Extract the [X, Y] coordinate from the center of the cell holding the provided text.  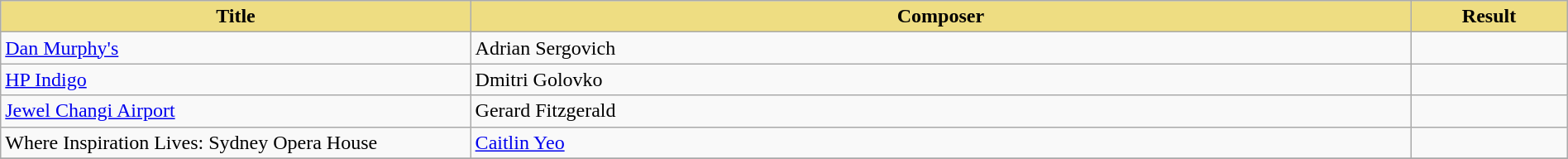
Composer [941, 17]
Gerard Fitzgerald [941, 111]
Result [1489, 17]
Jewel Changi Airport [236, 111]
Where Inspiration Lives: Sydney Opera House [236, 142]
Title [236, 17]
Caitlin Yeo [941, 142]
Dmitri Golovko [941, 79]
Adrian Sergovich [941, 48]
Dan Murphy's [236, 48]
HP Indigo [236, 79]
